Search for the cell housing the specified text and yield its [x, y] center coordinate. 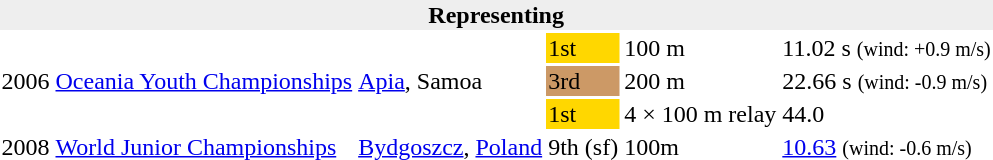
Representing [496, 15]
2006 [26, 81]
Apia, Samoa [450, 81]
3rd [584, 81]
200 m [700, 81]
100 m [700, 48]
Oceania Youth Championships [204, 81]
22.66 s (wind: -0.9 m/s) [886, 81]
44.0 [886, 114]
4 × 100 m relay [700, 114]
11.02 s (wind: +0.9 m/s) [886, 48]
